Extract the [x, y] coordinate from the center of the cell holding the provided text.  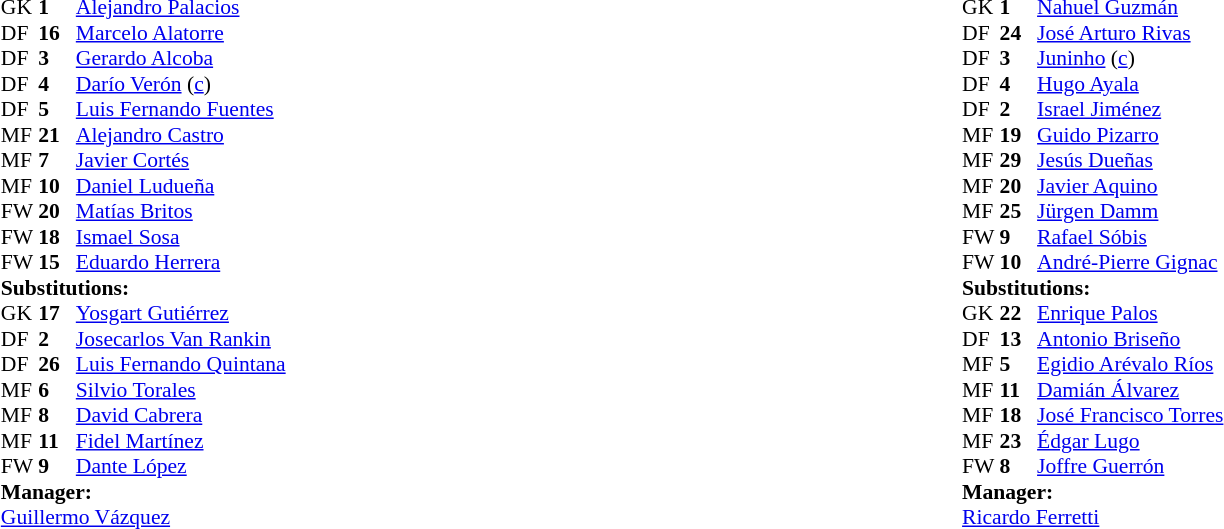
Dante López [181, 467]
Joffre Guerrón [1130, 467]
Antonio Briseño [1130, 339]
Eduardo Herrera [181, 263]
23 [1019, 441]
15 [57, 263]
Enrique Palos [1130, 313]
Egidio Arévalo Ríos [1130, 365]
David Cabrera [181, 415]
José Arturo Rivas [1130, 33]
Daniel Ludueña [181, 186]
Guido Pizarro [1130, 135]
André-Pierre Gignac [1130, 263]
Alejandro Castro [181, 135]
16 [57, 33]
26 [57, 365]
Jesús Dueñas [1130, 161]
Juninho (c) [1130, 59]
13 [1019, 339]
Ismael Sosa [181, 237]
Fidel Martínez [181, 441]
19 [1019, 135]
21 [57, 135]
24 [1019, 33]
Jürgen Damm [1130, 211]
Marcelo Alatorre [181, 33]
7 [57, 161]
José Francisco Torres [1130, 415]
Israel Jiménez [1130, 109]
Hugo Ayala [1130, 84]
Gerardo Alcoba [181, 59]
Darío Verón (c) [181, 84]
22 [1019, 313]
Damián Álvarez [1130, 390]
Luis Fernando Fuentes [181, 109]
Rafael Sóbis [1130, 237]
Yosgart Gutiérrez [181, 313]
Josecarlos Van Rankin [181, 339]
Édgar Lugo [1130, 441]
29 [1019, 161]
Silvio Torales [181, 390]
17 [57, 313]
Luis Fernando Quintana [181, 365]
25 [1019, 211]
Javier Cortés [181, 161]
6 [57, 390]
Javier Aquino [1130, 186]
Matías Britos [181, 211]
